From the cell containing the given text, extract its center point as [X, Y] coordinate. 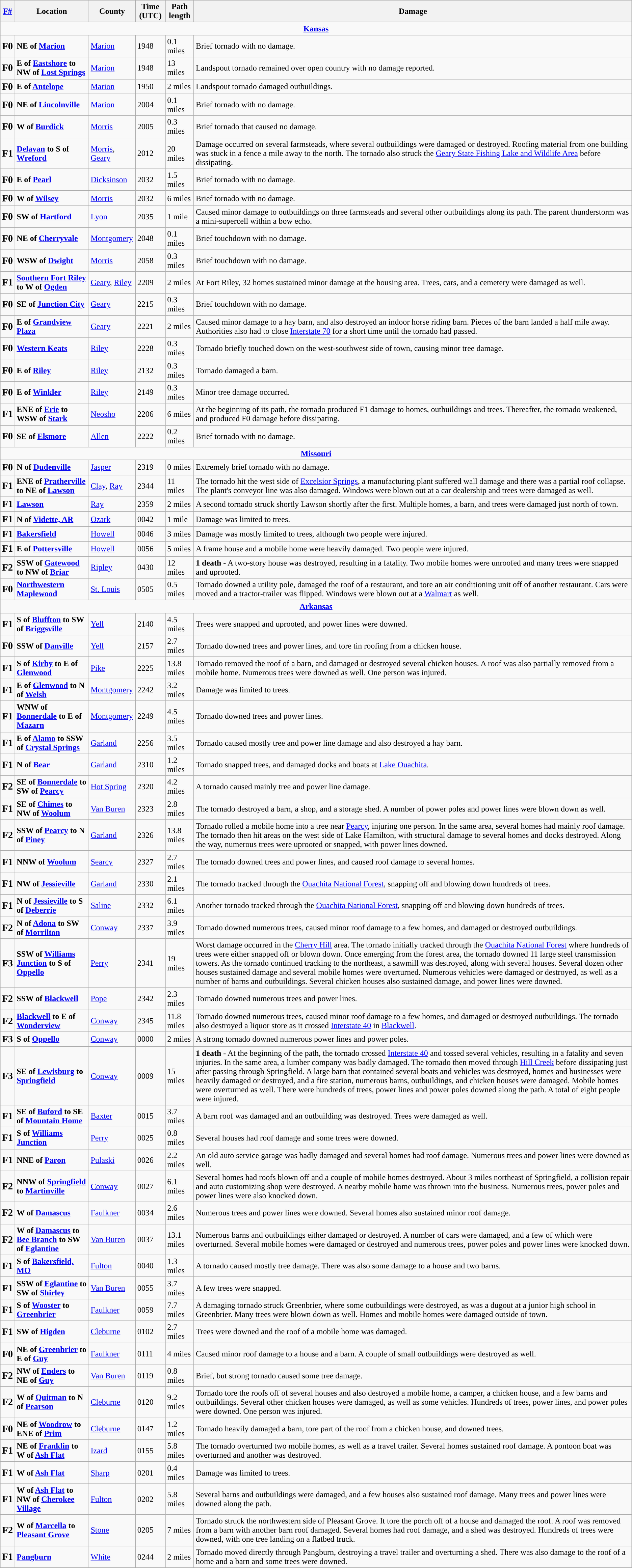
W of Quitman to N of Pearson [52, 1402]
Tornado snapped trees, and damaged docks and boats at Lake Ouachita. [413, 765]
Minor tree damage occurred. [413, 392]
2256 [150, 743]
Bakersfield [52, 534]
2.2 miles [180, 1160]
The tornado destroyed a barn, a shop, and a storage shed. A number of power poles and power lines were blown down as well. [413, 808]
A tornado caused mainly tree and power line damage. [413, 787]
A strong tornado downed numerous power lines and power poles. [413, 1039]
W of Ash Flat to NW of Cherokee Village [52, 1499]
N of Bear [52, 765]
E of Riley [52, 370]
S of Bluffton to SW of Briggsville [52, 624]
2249 [150, 716]
7 miles [180, 1530]
0147 [150, 1429]
E of Glenwood to N of Welsh [52, 690]
An old auto service garage was badly damaged and several homes had roof damage. Numerous trees and power lines were downed as well. [413, 1160]
Trees were snapped and uprooted, and power lines were downed. [413, 624]
2157 [150, 646]
White [112, 1557]
E of Antelope [52, 86]
5 miles [180, 549]
Jasper [112, 467]
Missouri [316, 453]
E of Pottersville [52, 549]
Numerous trees and power lines were downed. Several homes also sustained minor roof damage. [413, 1213]
SE of Bonnerdale to SW of Pearcy [52, 787]
County [112, 11]
2222 [150, 436]
N of Jessieville to S of Deberrie [52, 906]
2048 [150, 238]
Trees were downed and the roof of a mobile home was damaged. [413, 1331]
A second tornado struck shortly Lawson shortly after the first. Multiple homes, a barn, and trees were damaged just north of town. [413, 504]
2005 [150, 127]
SE of Chimes to NW of Woolum [52, 808]
0059 [150, 1310]
Izard [112, 1451]
Path length [180, 11]
1950 [150, 86]
0505 [150, 589]
Caused minor roof damage to a house and a barn. A couple of small outbuildings were destroyed as well. [413, 1354]
2320 [150, 787]
WSW of Dwight [52, 260]
NE of Cherryvale [52, 238]
Western Keats [52, 348]
A few trees were snapped. [413, 1288]
20 miles [180, 153]
11 miles [180, 486]
SW of Higden [52, 1331]
2215 [150, 304]
Baxter [112, 1116]
Geary, Riley [112, 283]
SSW of Gatewood to NW of Briar [52, 567]
Blackwell to E of Wonderview [52, 1021]
E of Winkler [52, 392]
A tornado caused mostly tree damage. There was also some damage to a house and two barns. [413, 1266]
15 miles [180, 1076]
Ray [112, 504]
2342 [150, 999]
Pike [112, 668]
Southern Fort Riley to W of Ogden [52, 283]
13 miles [180, 68]
Saline [112, 906]
Morris, Geary [112, 153]
2140 [150, 624]
Landspout tornado remained over open country with no damage reported. [413, 68]
2206 [150, 414]
2344 [150, 486]
Tornado downed numerous trees, caused minor roof damage to a few homes, and damaged or destroyed outbuildings. [413, 927]
Allen [112, 436]
S of Bakersfield, MO [52, 1266]
2330 [150, 883]
2323 [150, 808]
S of Williams Junction [52, 1138]
0026 [150, 1160]
NE of Franklin to W of Ash Flat [52, 1451]
2004 [150, 105]
0046 [150, 534]
Kansas [316, 29]
NE of Lincolnville [52, 105]
Tornado heavily damaged a barn, tore part of the roof from a chicken house, and downed trees. [413, 1429]
4.2 miles [180, 787]
Several houses had roof damage and some trees were downed. [413, 1138]
SSW of Blackwell [52, 999]
0 miles [180, 467]
2209 [150, 283]
4 miles [180, 1354]
Time (UTC) [150, 11]
2149 [150, 392]
Damage was mostly limited to trees, although two people were injured. [413, 534]
0201 [150, 1473]
SE of Elsmore [52, 436]
SE of Junction City [52, 304]
SW of Hartford [52, 217]
0102 [150, 1331]
A barn roof was damaged and an outbuilding was destroyed. Trees were damaged as well. [413, 1116]
SE of Buford to SE of Mountain Home [52, 1116]
N of Dudenville [52, 467]
2359 [150, 504]
W of Damascus to Bee Branch to SW of Eglantine [52, 1239]
0202 [150, 1499]
2225 [150, 668]
1.5 miles [180, 180]
W of Damascus [52, 1213]
2337 [150, 927]
W of Marcella to Pleasant Grove [52, 1530]
0205 [150, 1530]
Tornado downed trees and power lines, and tore tin roofing from a chicken house. [413, 646]
SSW of Eglantine to SW of Shirley [52, 1288]
0111 [150, 1354]
0120 [150, 1402]
0025 [150, 1138]
Pangburn [52, 1557]
11.8 miles [180, 1021]
0.5 miles [180, 589]
W of Burdick [52, 127]
2228 [150, 348]
0430 [150, 567]
0042 [150, 519]
Several barns and outbuildings were damaged, and a few houses also sustained roof damage. Many trees and power lines were downed along the path. [413, 1499]
Clay, Ray [112, 486]
Tornado caused mostly tree and power line damage and also destroyed a hay barn. [413, 743]
The tornado tracked through the Ouachita National Forest, snapping off and blowing down hundreds of trees. [413, 883]
Dicksinson [112, 180]
19 miles [180, 963]
Tornado downed numerous trees and power lines. [413, 999]
1.3 miles [180, 1266]
Tornado damaged a barn. [413, 370]
Delavan to S of Wreford [52, 153]
E of Eastshore to NW of Lost Springs [52, 68]
Searcy [112, 862]
NW of Jessieville [52, 883]
2332 [150, 906]
2221 [150, 327]
9.2 miles [180, 1402]
Stone [112, 1530]
NNW of Springfield to Martinville [52, 1186]
N of Adona to SW of Morrilton [52, 927]
Neosho [112, 414]
0000 [150, 1039]
Tornado downed trees and power lines. [413, 716]
NE of Marion [52, 46]
2.8 miles [180, 808]
0.2 miles [180, 436]
2326 [150, 835]
12 miles [180, 567]
Lyon [112, 217]
The tornado downed trees and power lines, and caused roof damage to several homes. [413, 862]
SSW of Pearcy to N of Piney [52, 835]
NNW of Woolum [52, 862]
2035 [150, 217]
Pulaski [112, 1160]
N of Vidette, AR [52, 519]
At Fort Riley, 32 homes sustained minor damage at the housing area. Trees, cars, and a cemetery were damaged as well. [413, 283]
Northwestern Maplewood [52, 589]
A frame house and a mobile home were heavily damaged. Two people were injured. [413, 549]
Ripley [112, 567]
0056 [150, 549]
2058 [150, 260]
2.1 miles [180, 883]
2132 [150, 370]
2.6 miles [180, 1213]
Sharp [112, 1473]
Pope [112, 999]
W of Wilsey [52, 198]
Brief, but strong tornado caused some tree damage. [413, 1376]
Hot Spring [112, 787]
3.2 miles [180, 690]
E of Grandview Plaza [52, 327]
0027 [150, 1186]
St. Louis [112, 589]
2.3 miles [180, 999]
E of Alamo to SSW of Crystal Springs [52, 743]
Brief tornado that caused no damage. [413, 127]
2242 [150, 690]
Extremely brief tornado with no damage. [413, 467]
0015 [150, 1116]
ENE of Erie to WSW of Stark [52, 414]
2319 [150, 467]
SSW of Danville [52, 646]
Ozark [112, 519]
0155 [150, 1451]
E of Pearl [52, 180]
0009 [150, 1076]
0034 [150, 1213]
Damage [413, 11]
2345 [150, 1021]
3 miles [180, 534]
0037 [150, 1239]
2012 [150, 153]
Tornado briefly touched down on the west-southwest side of town, causing minor tree damage. [413, 348]
S of Kirby to E of Glenwood [52, 668]
Landspout tornado damaged outbuildings. [413, 86]
3.5 miles [180, 743]
W of Ash Flat [52, 1473]
Lawson [52, 504]
S of Oppello [52, 1039]
0055 [150, 1288]
0040 [150, 1266]
2341 [150, 963]
NE of Woodrow to ENE of Prim [52, 1429]
S of Wooster to Greenbrier [52, 1310]
SSW of Williams Junction to S of Oppello [52, 963]
2327 [150, 862]
Location [52, 11]
WNW of Bonnerdale to E of Mazarn [52, 716]
0.4 miles [180, 1473]
NNE of Paron [52, 1160]
0244 [150, 1557]
Another tornado tracked through the Ouachita National Forest, snapping off and blowing down hundreds of trees. [413, 906]
1 death - A two-story house was destroyed, resulting in a fatality. Two mobile homes were unroofed and many trees were snapped and uprooted. [413, 567]
SE of Lewisburg to Springfield [52, 1076]
0119 [150, 1376]
NW of Enders to NE of Guy [52, 1376]
NE of Greenbrier to E of Guy [52, 1354]
7.7 miles [180, 1310]
2310 [150, 765]
ENE of Pratherville to NE of Lawson [52, 486]
13.1 miles [180, 1239]
3.9 miles [180, 927]
Arkansas [316, 607]
F# [7, 11]
